From the cell containing the given text, extract its center point as (x, y) coordinate. 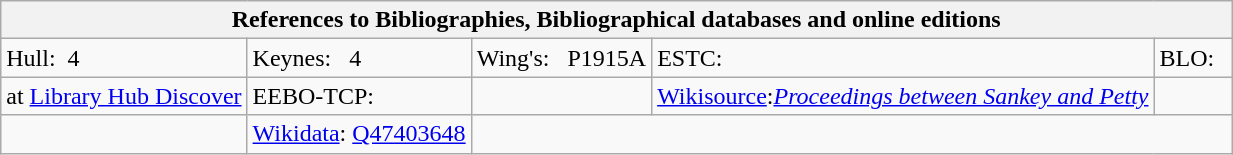
References to Bibliographies, Bibliographical databases and online editions (616, 20)
BLO: (1193, 58)
Keynes: 4 (359, 58)
EEBO-TCP: (359, 96)
Wikisource:Proceedings between Sankey and Petty (903, 96)
at Library Hub Discover (124, 96)
Hull: 4 (124, 58)
ESTC: (903, 58)
Wikidata: Q47403648 (359, 134)
Wing's: P1915A (561, 58)
